Return the (x, y) coordinate for the center point of the cell that contains the specified text.  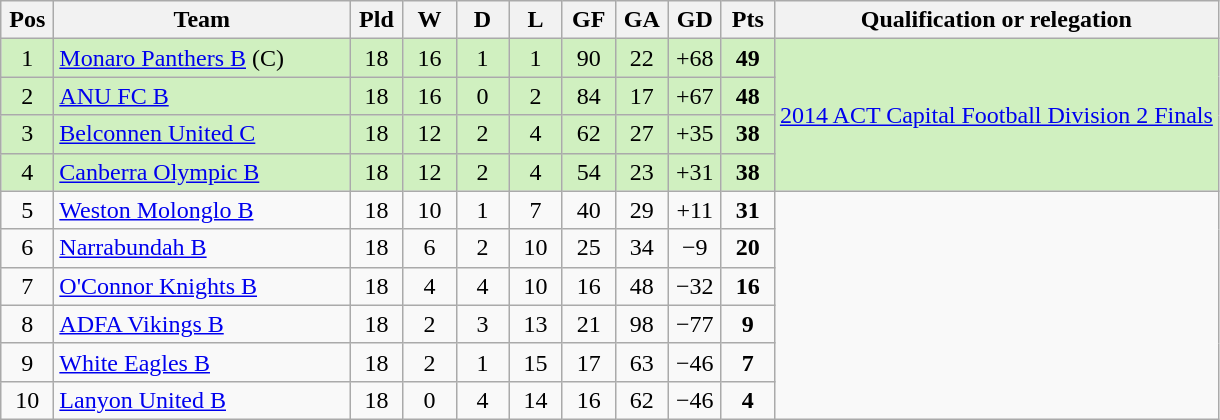
White Eagles B (202, 362)
W (430, 20)
2014 ACT Capital Football Division 2 Finals (996, 115)
98 (642, 324)
20 (748, 248)
Pts (748, 20)
22 (642, 58)
Belconnen United C (202, 134)
13 (536, 324)
21 (588, 324)
+67 (694, 96)
40 (588, 210)
GA (642, 20)
+31 (694, 172)
25 (588, 248)
−9 (694, 248)
14 (536, 400)
Canberra Olympic B (202, 172)
5 (28, 210)
Pld (376, 20)
Lanyon United B (202, 400)
29 (642, 210)
90 (588, 58)
O'Connor Knights B (202, 286)
L (536, 20)
27 (642, 134)
ADFA Vikings B (202, 324)
54 (588, 172)
−32 (694, 286)
23 (642, 172)
Pos (28, 20)
GD (694, 20)
−77 (694, 324)
Monaro Panthers B (C) (202, 58)
49 (748, 58)
63 (642, 362)
Narrabundah B (202, 248)
15 (536, 362)
+35 (694, 134)
Qualification or relegation (996, 20)
Team (202, 20)
Weston Molonglo B (202, 210)
D (482, 20)
+11 (694, 210)
GF (588, 20)
ANU FC B (202, 96)
+68 (694, 58)
84 (588, 96)
31 (748, 210)
34 (642, 248)
8 (28, 324)
